Pinpoint the cell where the given text exists, returning its (X, Y) midpoint coordinate. 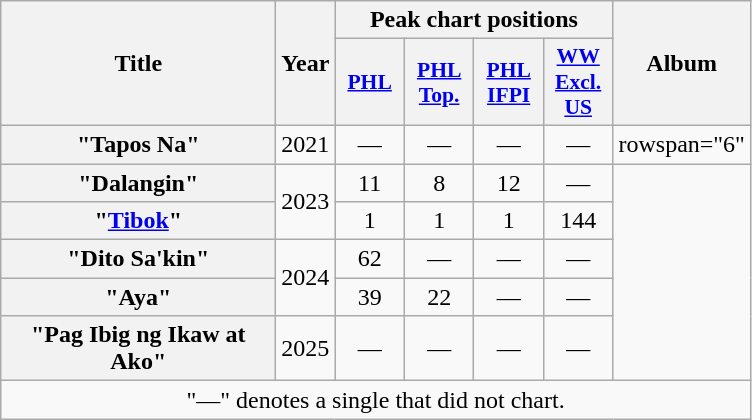
Album (682, 64)
2025 (306, 348)
PHL (370, 82)
39 (370, 297)
8 (439, 183)
"Tibok" (138, 221)
2024 (306, 278)
Year (306, 64)
"Tapos Na" (138, 144)
"Dito Sa'kin" (138, 259)
22 (439, 297)
rowspan="6" (682, 144)
11 (370, 183)
12 (509, 183)
"Pag Ibig ng Ikaw at Ako" (138, 348)
PHLTop. (439, 82)
Title (138, 64)
PHLIFPI (509, 82)
"Dalangin" (138, 183)
"—" denotes a single that did not chart. (376, 400)
144 (578, 221)
2023 (306, 202)
"Aya" (138, 297)
Peak chart positions (474, 20)
2021 (306, 144)
62 (370, 259)
WWExcl. US (578, 82)
